Detect which cell encompasses the target text, then output its (X, Y) center coordinate. 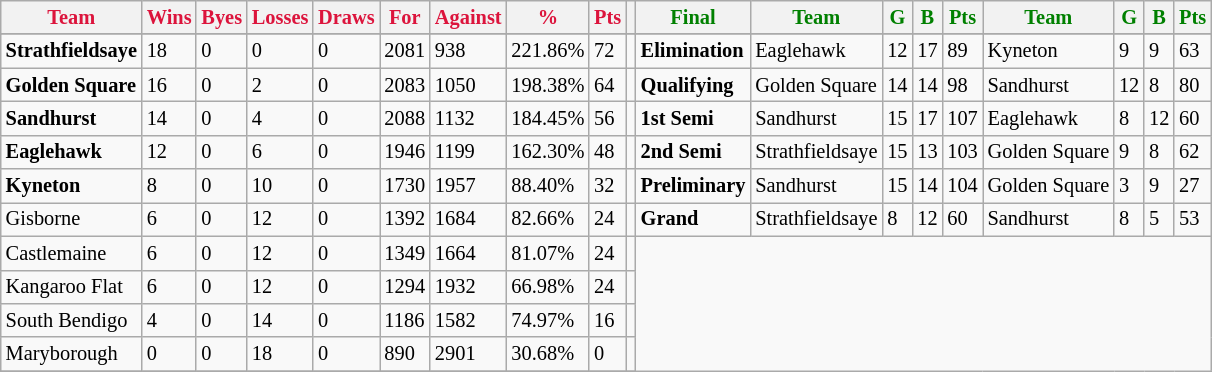
2 (280, 85)
938 (468, 51)
% (548, 17)
32 (608, 186)
2088 (405, 118)
48 (608, 152)
1684 (468, 219)
104 (962, 186)
13 (927, 152)
53 (1192, 219)
74.97% (548, 320)
1932 (468, 287)
South Bendigo (72, 320)
Losses (280, 17)
Preliminary (694, 186)
890 (405, 354)
Against (468, 17)
For (405, 17)
3 (1129, 186)
98 (962, 85)
1582 (468, 320)
198.38% (548, 85)
221.86% (548, 51)
5 (1159, 219)
Byes (221, 17)
Maryborough (72, 354)
2083 (405, 85)
89 (962, 51)
1946 (405, 152)
107 (962, 118)
1186 (405, 320)
80 (1192, 85)
1957 (468, 186)
30.68% (548, 354)
Castlemaine (72, 253)
1730 (405, 186)
1294 (405, 287)
66.98% (548, 287)
Wins (170, 17)
1199 (468, 152)
Gisborne (72, 219)
Final (694, 17)
1st Semi (694, 118)
88.40% (548, 186)
1050 (468, 85)
Grand (694, 219)
103 (962, 152)
1664 (468, 253)
1392 (405, 219)
82.66% (548, 219)
62 (1192, 152)
Kangaroo Flat (72, 287)
2nd Semi (694, 152)
72 (608, 51)
184.45% (548, 118)
1132 (468, 118)
56 (608, 118)
27 (1192, 186)
Draws (346, 17)
10 (280, 186)
2081 (405, 51)
Elimination (694, 51)
81.07% (548, 253)
64 (608, 85)
2901 (468, 354)
1349 (405, 253)
162.30% (548, 152)
Qualifying (694, 85)
63 (1192, 51)
